From the cell containing the given text, extract its center point as (X, Y) coordinate. 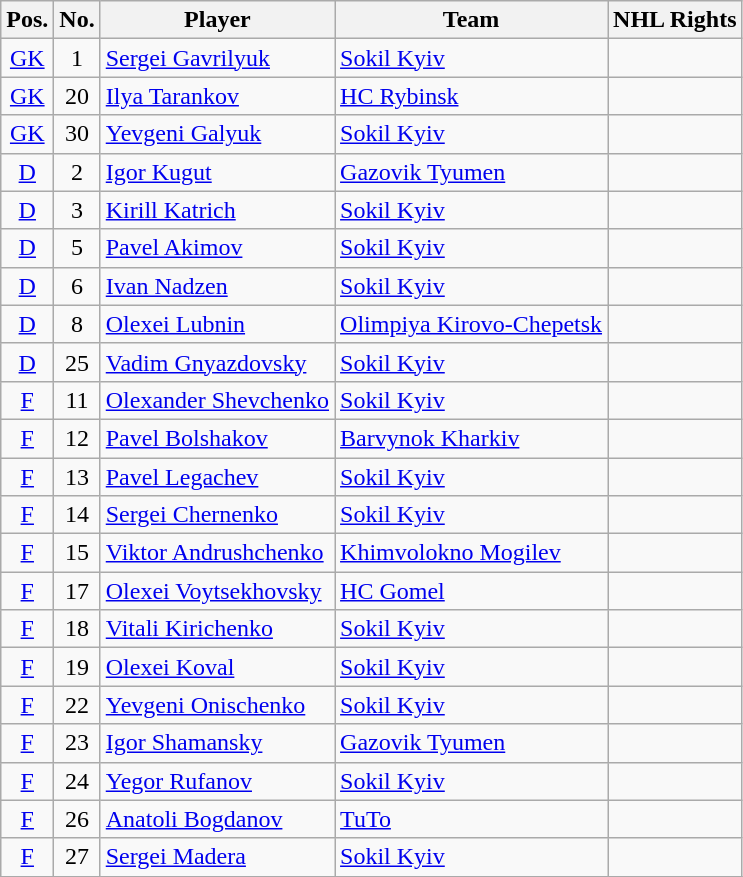
Olexei Lubnin (217, 324)
Ivan Nadzen (217, 286)
NHL Rights (675, 20)
Olexei Voytsekhovsky (217, 591)
11 (77, 400)
Anatoli Bogdanov (217, 819)
20 (77, 96)
Pavel Akimov (217, 248)
25 (77, 362)
30 (77, 134)
TuTo (472, 819)
5 (77, 248)
Sergei Chernenko (217, 515)
Pos. (28, 20)
Player (217, 20)
15 (77, 553)
27 (77, 857)
2 (77, 172)
Olimpiya Kirovo-Chepetsk (472, 324)
HC Gomel (472, 591)
Pavel Bolshakov (217, 438)
17 (77, 591)
22 (77, 705)
Vadim Gnyazdovsky (217, 362)
Ilya Tarankov (217, 96)
No. (77, 20)
Barvynok Kharkiv (472, 438)
Igor Kugut (217, 172)
Viktor Andrushchenko (217, 553)
Yegor Rufanov (217, 781)
Yevgeni Galyuk (217, 134)
19 (77, 667)
Sergei Madera (217, 857)
Igor Shamansky (217, 743)
Khimvolokno Mogilev (472, 553)
8 (77, 324)
Sergei Gavrilyuk (217, 58)
12 (77, 438)
14 (77, 515)
Pavel Legachev (217, 477)
Vitali Kirichenko (217, 629)
6 (77, 286)
18 (77, 629)
1 (77, 58)
Yevgeni Onischenko (217, 705)
Olexander Shevchenko (217, 400)
HC Rybinsk (472, 96)
Kirill Katrich (217, 210)
13 (77, 477)
Team (472, 20)
26 (77, 819)
24 (77, 781)
23 (77, 743)
3 (77, 210)
Olexei Koval (217, 667)
